Extract the (x, y) coordinate from the center of the cell holding the provided text.  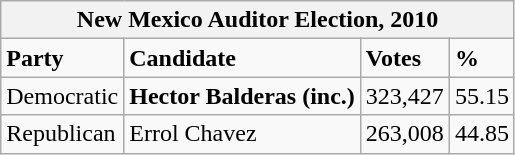
Republican (62, 134)
Hector Balderas (inc.) (242, 96)
323,427 (404, 96)
% (482, 58)
263,008 (404, 134)
Votes (404, 58)
Party (62, 58)
New Mexico Auditor Election, 2010 (258, 20)
Errol Chavez (242, 134)
Candidate (242, 58)
55.15 (482, 96)
44.85 (482, 134)
Democratic (62, 96)
